Determine the [X, Y] coordinate at the center of the cell enclosing the given text.  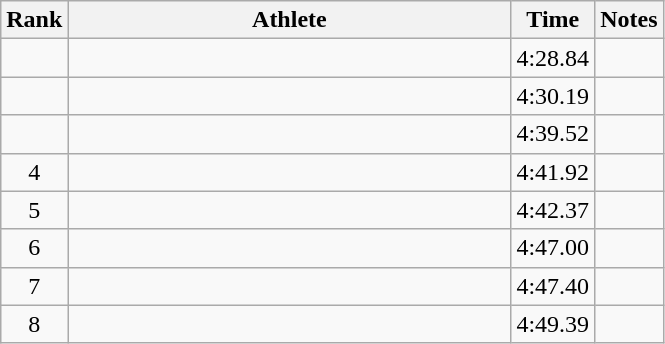
Notes [629, 20]
4:49.39 [553, 324]
4:47.00 [553, 248]
4:47.40 [553, 286]
7 [34, 286]
4:28.84 [553, 58]
8 [34, 324]
4:42.37 [553, 210]
4:30.19 [553, 96]
5 [34, 210]
Athlete [290, 20]
4 [34, 172]
4:39.52 [553, 134]
4:41.92 [553, 172]
6 [34, 248]
Rank [34, 20]
Time [553, 20]
